Identify which cell holds the provided text, then report its [x, y] central coordinate. 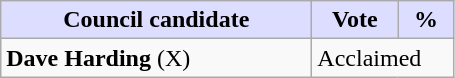
Council candidate [156, 20]
Acclaimed [383, 58]
% [426, 20]
Vote [355, 20]
Dave Harding (X) [156, 58]
